Output the (x, y) coordinate of the center of the cell containing the given text.  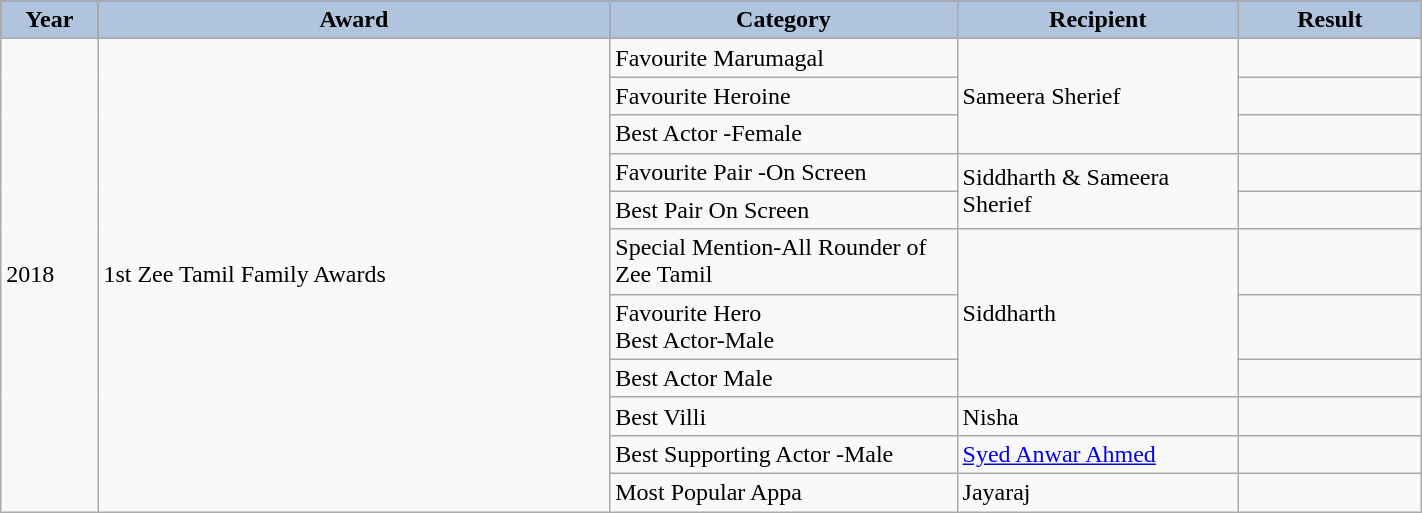
Result (1330, 20)
Category (784, 20)
Recipient (1098, 20)
Siddharth & Sameera Sherief (1098, 191)
Best Actor Male (784, 378)
Favourite Heroine (784, 96)
Favourite HeroBest Actor-Male (784, 326)
2018 (50, 276)
Sameera Sherief (1098, 96)
Jayaraj (1098, 492)
Favourite Pair -On Screen (784, 172)
Award (354, 20)
Special Mention-All Rounder of Zee Tamil (784, 262)
Siddharth (1098, 313)
Most Popular Appa (784, 492)
Best Pair On Screen (784, 210)
Nisha (1098, 416)
Syed Anwar Ahmed (1098, 454)
Best Villi (784, 416)
1st Zee Tamil Family Awards (354, 276)
Year (50, 20)
Favourite Marumagal (784, 58)
Best Actor -Female (784, 134)
Best Supporting Actor -Male (784, 454)
